Return (x, y) of the center of cell containing provided text 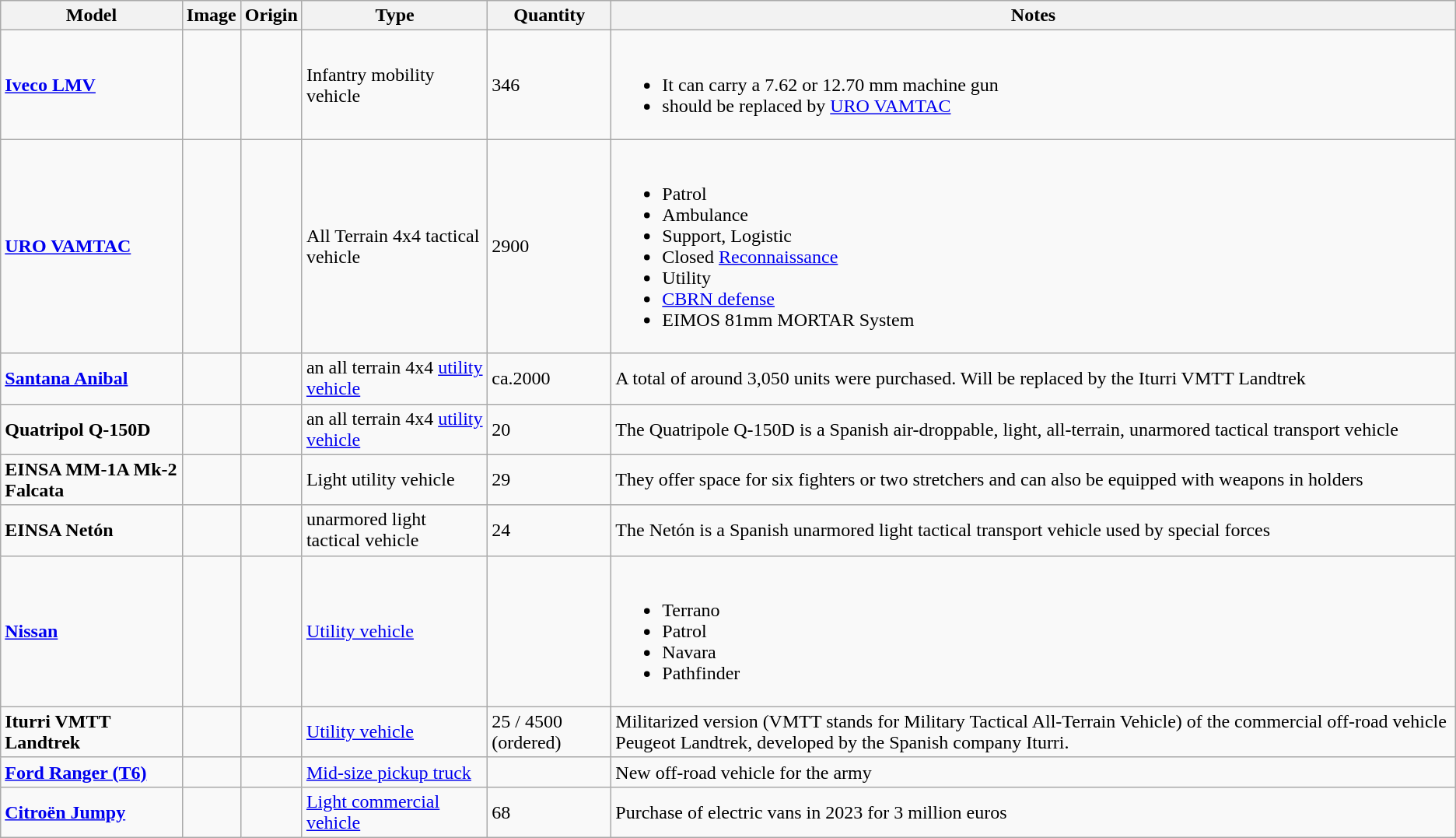
The Netón is a Spanish unarmored light tactical transport vehicle used by special forces (1033, 531)
Model (92, 16)
A total of around 3,050 units were purchased. Will be replaced by the Iturri VMTT Landtrek (1033, 378)
68 (549, 812)
Ford Ranger (T6) (92, 772)
Quantity (549, 16)
Infantry mobility vehicle (394, 85)
EINSA MM-1A Mk-2 Falcata (92, 479)
Santana Anibal (92, 378)
The Quatripole Q-150D is a Spanish air-droppable, light, all-terrain, unarmored tactical transport vehicle (1033, 430)
Notes (1033, 16)
They offer space for six fighters or two stretchers and can also be equipped with weapons in holders (1033, 479)
24 (549, 531)
unarmored light tactical vehicle (394, 531)
Type (394, 16)
Light utility vehicle (394, 479)
Light commercial vehicle (394, 812)
Iveco LMV (92, 85)
PatrolAmbulanceSupport, LogisticClosed ReconnaissanceUtilityCBRN defenseEIMOS 81mm MORTAR System (1033, 246)
TerranoPatrolNavaraPathfinder (1033, 631)
URO VAMTAC (92, 246)
Purchase of electric vans in 2023 for 3 million euros (1033, 812)
20 (549, 430)
25 / 4500 (ordered) (549, 731)
EINSA Netón (92, 531)
Mid-size pickup truck (394, 772)
2900 (549, 246)
New off-road vehicle for the army (1033, 772)
It can carry a 7.62 or 12.70 mm machine gunshould be replaced by URO VAMTAC (1033, 85)
Nissan (92, 631)
Quatripol Q-150D (92, 430)
Origin (271, 16)
ca.2000 (549, 378)
Citroën Jumpy (92, 812)
346 (549, 85)
All Terrain 4x4 tactical vehicle (394, 246)
Iturri VMTT Landtrek (92, 731)
Image (212, 16)
29 (549, 479)
